Search for the cell housing the specified text and yield its (X, Y) center coordinate. 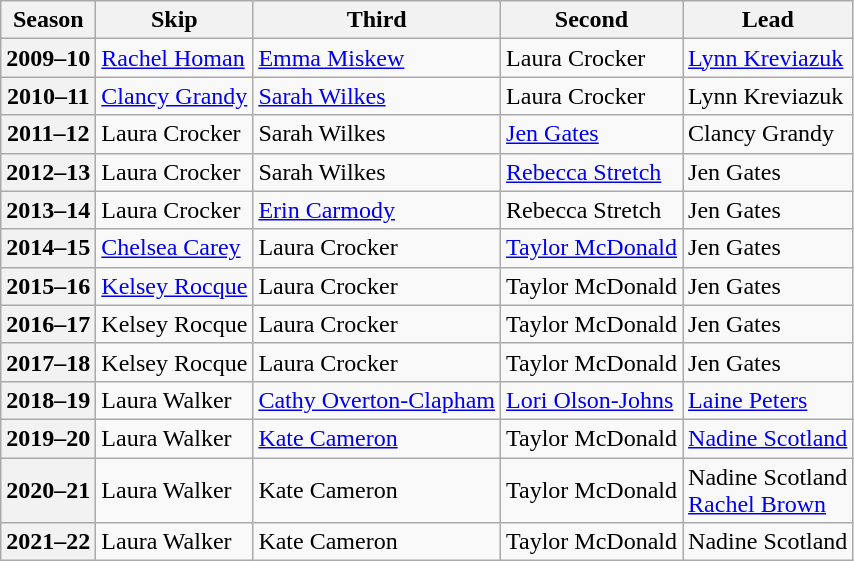
2021–22 (48, 542)
Emma Miskew (377, 58)
Nadine Scotland Rachel Brown (768, 490)
Lead (768, 20)
2009–10 (48, 58)
2018–19 (48, 400)
2011–12 (48, 134)
2017–18 (48, 362)
2014–15 (48, 248)
Laine Peters (768, 400)
2015–16 (48, 286)
2012–13 (48, 172)
2020–21 (48, 490)
Chelsea Carey (174, 248)
2013–14 (48, 210)
Cathy Overton-Clapham (377, 400)
2010–11 (48, 96)
Season (48, 20)
Third (377, 20)
Rachel Homan (174, 58)
Skip (174, 20)
2019–20 (48, 438)
Second (592, 20)
Erin Carmody (377, 210)
Lori Olson-Johns (592, 400)
2016–17 (48, 324)
